Identify which cell holds the provided text, then report its (X, Y) central coordinate. 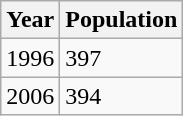
Population (122, 20)
2006 (30, 96)
Year (30, 20)
397 (122, 58)
394 (122, 96)
1996 (30, 58)
